Capture the cell that displays the provided text and extract its (X, Y) central coordinate. 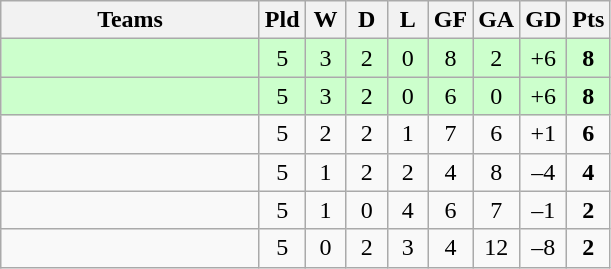
GF (450, 20)
Teams (130, 20)
Pld (282, 20)
–8 (544, 248)
–4 (544, 172)
+1 (544, 134)
12 (496, 248)
W (326, 20)
Pts (588, 20)
–1 (544, 210)
D (366, 20)
GD (544, 20)
L (408, 20)
GA (496, 20)
